Return the (X, Y) coordinate for the center point of the cell that contains the specified text.  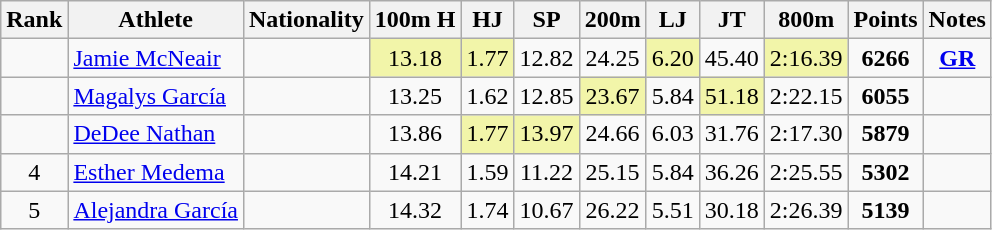
2:22.15 (806, 96)
25.15 (612, 172)
5 (34, 210)
6266 (886, 58)
13.25 (415, 96)
Nationality (306, 20)
JT (732, 20)
6055 (886, 96)
5302 (886, 172)
24.66 (612, 134)
100m H (415, 20)
2:17.30 (806, 134)
5.51 (672, 210)
24.25 (612, 58)
26.22 (612, 210)
31.76 (732, 134)
GR (957, 58)
14.32 (415, 210)
12.85 (546, 96)
2:25.55 (806, 172)
Athlete (156, 20)
Notes (957, 20)
DeDee Nathan (156, 134)
Rank (34, 20)
13.18 (415, 58)
23.67 (612, 96)
11.22 (546, 172)
SP (546, 20)
LJ (672, 20)
10.67 (546, 210)
Esther Medema (156, 172)
6.03 (672, 134)
1.62 (488, 96)
13.86 (415, 134)
Alejandra García (156, 210)
2:16.39 (806, 58)
14.21 (415, 172)
36.26 (732, 172)
51.18 (732, 96)
5879 (886, 134)
200m (612, 20)
Points (886, 20)
5139 (886, 210)
Jamie McNeair (156, 58)
1.74 (488, 210)
13.97 (546, 134)
45.40 (732, 58)
HJ (488, 20)
6.20 (672, 58)
4 (34, 172)
800m (806, 20)
Magalys García (156, 96)
12.82 (546, 58)
2:26.39 (806, 210)
1.59 (488, 172)
30.18 (732, 210)
